Output the (X, Y) coordinate of the center of the cell containing the given text.  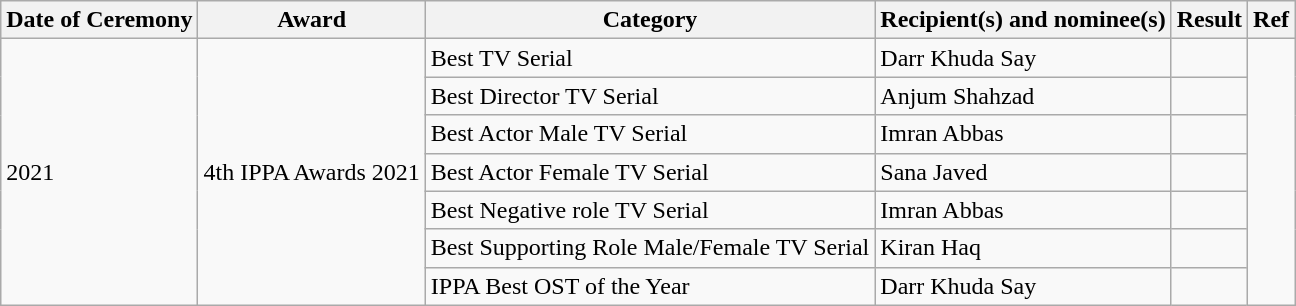
Ref (1272, 20)
Best Negative role TV Serial (650, 210)
IPPA Best OST of the Year (650, 286)
2021 (100, 172)
Kiran Haq (1023, 248)
Result (1209, 20)
Best Actor Female TV Serial (650, 172)
Category (650, 20)
Best Actor Male TV Serial (650, 134)
Sana Javed (1023, 172)
Best Director TV Serial (650, 96)
Award (312, 20)
4th IPPA Awards 2021 (312, 172)
Anjum Shahzad (1023, 96)
Date of Ceremony (100, 20)
Best TV Serial (650, 58)
Best Supporting Role Male/Female TV Serial (650, 248)
Recipient(s) and nominee(s) (1023, 20)
